Identify which cell holds the provided text, then report its (X, Y) central coordinate. 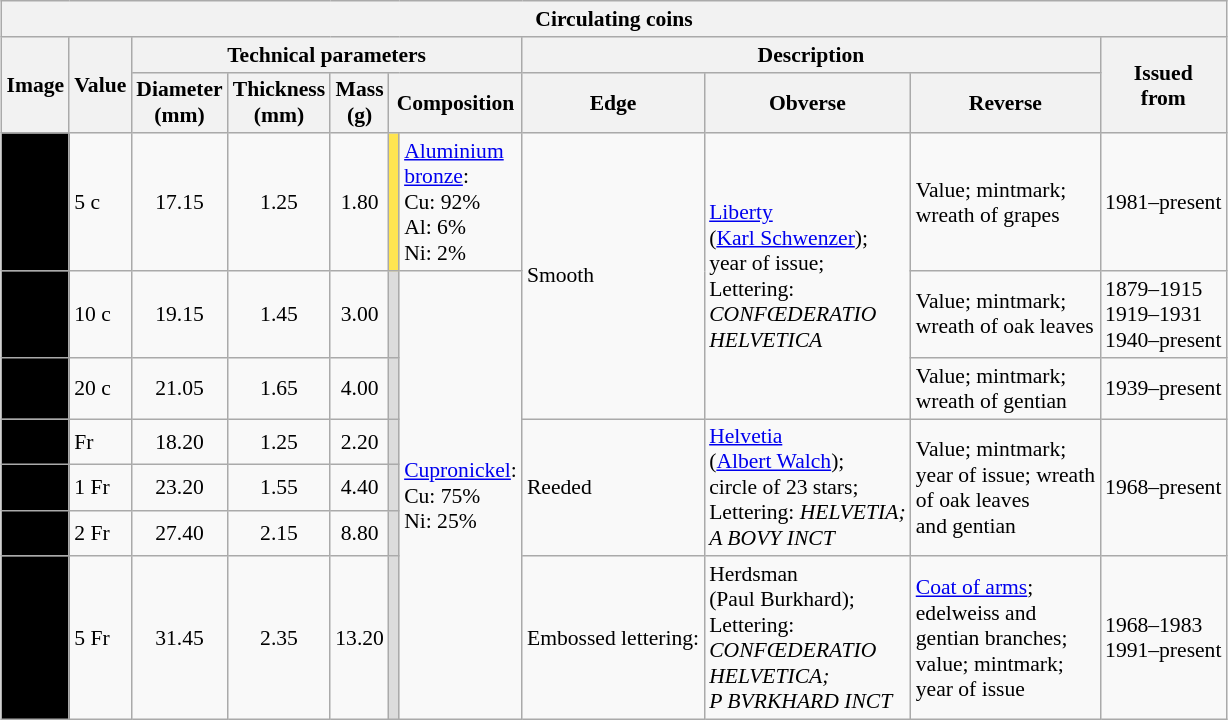
2.20 (360, 441)
Value; mintmark;wreath of oak leaves (1006, 314)
20 c (100, 388)
4.40 (360, 487)
1 Fr (100, 487)
1.45 (280, 314)
1968–present (1163, 487)
Coat of arms;edelweiss andgentian branches;value; mintmark;year of issue (1006, 638)
Fr (100, 441)
3.00 (360, 314)
21.05 (179, 388)
19.15 (179, 314)
Value (100, 84)
Smooth (613, 276)
Edge (613, 102)
Diameter(mm) (179, 102)
Composition (456, 102)
Liberty(Karl Schwenzer);year of issue;Lettering:CONFŒDERATIOHELVETICA (808, 276)
Image (36, 84)
Obverse (808, 102)
1.80 (360, 202)
Herdsman(Paul Burkhard);Lettering:CONFŒDERATIOHELVETICA;P BVRKHARD INCT (808, 638)
Reeded (613, 487)
17.15 (179, 202)
18.20 (179, 441)
Technical parameters (326, 54)
4.00 (360, 388)
Value; mintmark;wreath of grapes (1006, 202)
Description (811, 54)
Value; mintmark;year of issue; wreathof oak leavesand gentian (1006, 487)
Circulating coins (614, 19)
Value; mintmark;wreath of gentian (1006, 388)
1968–19831991–present (1163, 638)
2 Fr (100, 533)
Helvetia(Albert Walch);circle of 23 stars;Lettering: HELVETIA;A BOVY INCT (808, 487)
Mass(g) (360, 102)
Thickness(mm) (280, 102)
1879–19151919–19311940–present (1163, 314)
1.55 (280, 487)
5 c (100, 202)
Aluminiumbronze:Cu: 92%Al: 6%Ni: 2% (460, 202)
Reverse (1006, 102)
27.40 (179, 533)
2.15 (280, 533)
Issuedfrom (1163, 84)
5 Fr (100, 638)
23.20 (179, 487)
Embossed lettering: (613, 638)
Cupronickel:Cu: 75%Ni: 25% (460, 495)
8.80 (360, 533)
1.65 (280, 388)
31.45 (179, 638)
1981–present (1163, 202)
10 c (100, 314)
1939–present (1163, 388)
2.35 (280, 638)
13.20 (360, 638)
